Scan for the cell matching the given text and deliver its (x, y) coordinate at center. 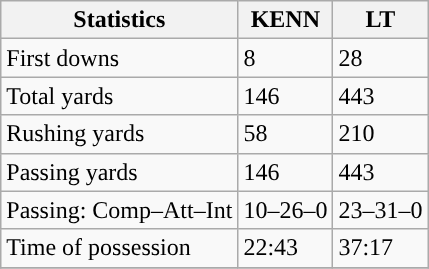
Passing: Comp–Att–Int (120, 210)
37:17 (380, 248)
KENN (286, 20)
Passing yards (120, 172)
58 (286, 134)
28 (380, 58)
Time of possession (120, 248)
LT (380, 20)
210 (380, 134)
Total yards (120, 96)
8 (286, 58)
Statistics (120, 20)
10–26–0 (286, 210)
Rushing yards (120, 134)
22:43 (286, 248)
23–31–0 (380, 210)
First downs (120, 58)
